Return [x, y] of the center of cell containing provided text 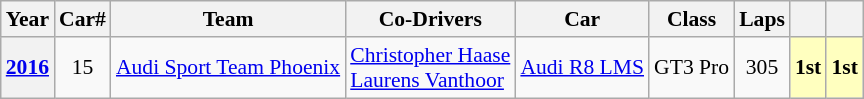
Team [228, 19]
Co-Drivers [430, 19]
GT3 Pro [692, 68]
Laps [762, 19]
Audi Sport Team Phoenix [228, 68]
2016 [28, 68]
Car [582, 19]
Class [692, 19]
Car# [82, 19]
305 [762, 68]
Year [28, 19]
15 [82, 68]
Christopher Haase Laurens Vanthoor [430, 68]
Audi R8 LMS [582, 68]
